From the cell containing the given text, extract its center point as [X, Y] coordinate. 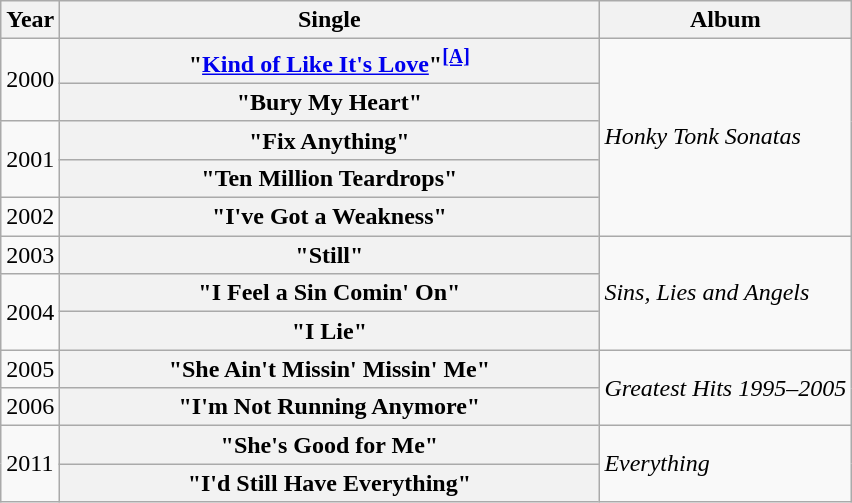
"I've Got a Weakness" [330, 217]
"Fix Anything" [330, 140]
"Still" [330, 255]
Greatest Hits 1995–2005 [726, 388]
Sins, Lies and Angels [726, 293]
2000 [30, 80]
2011 [30, 464]
Everything [726, 464]
"She's Good for Me" [330, 445]
"Ten Million Teardrops" [330, 178]
"I'd Still Have Everything" [330, 483]
Honky Tonk Sonatas [726, 138]
2003 [30, 255]
Year [30, 20]
2004 [30, 312]
"Bury My Heart" [330, 102]
"I Feel a Sin Comin' On" [330, 293]
2002 [30, 217]
2001 [30, 159]
"She Ain't Missin' Missin' Me" [330, 369]
"I Lie" [330, 331]
2005 [30, 369]
Album [726, 20]
2006 [30, 407]
"I'm Not Running Anymore" [330, 407]
Single [330, 20]
"Kind of Like It's Love"[A] [330, 62]
